Search for the cell housing the specified text and yield its [x, y] center coordinate. 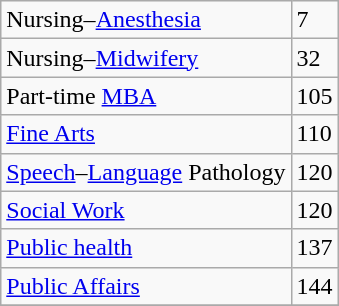
105 [314, 96]
Speech–Language Pathology [146, 172]
32 [314, 58]
Nursing–Midwifery [146, 58]
137 [314, 248]
Public health [146, 248]
Nursing–Anesthesia [146, 20]
7 [314, 20]
Public Affairs [146, 286]
Social Work [146, 210]
144 [314, 286]
110 [314, 134]
Part-time MBA [146, 96]
Fine Arts [146, 134]
